Pinpoint the cell where the given text exists, returning its (X, Y) midpoint coordinate. 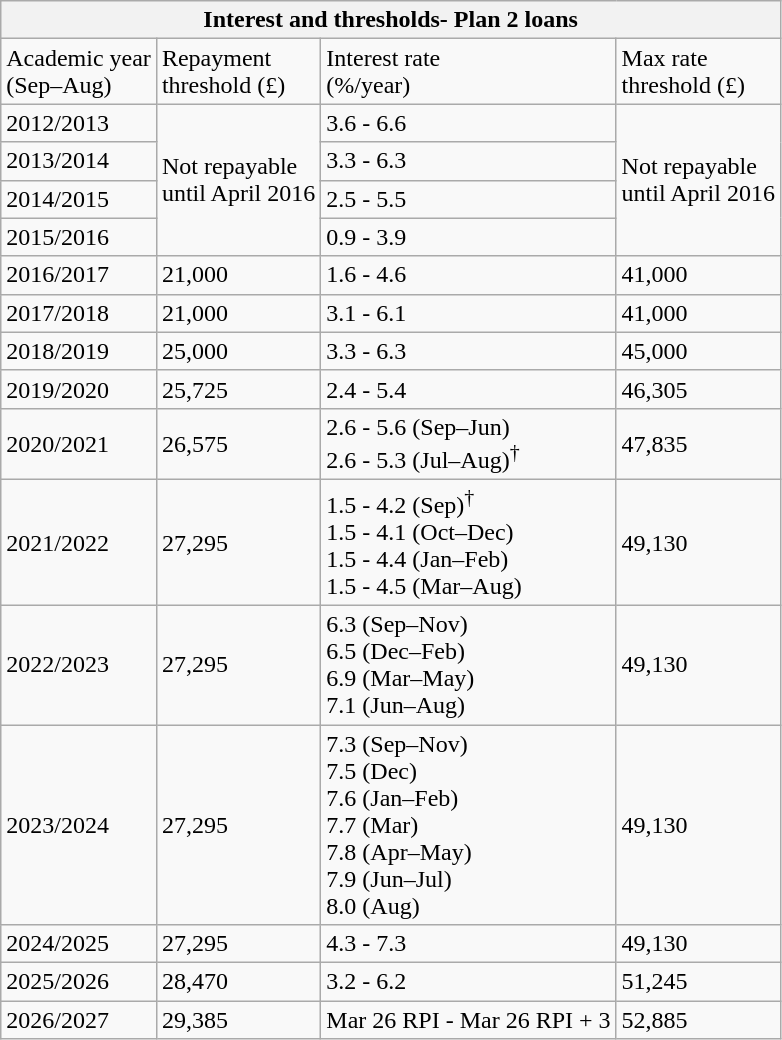
2023/2024 (79, 825)
28,470 (238, 982)
3.2 - 6.2 (468, 982)
2018/2019 (79, 351)
4.3 - 7.3 (468, 944)
6.3 (Sep–Nov)6.5 (Dec–Feb)6.9 (Mar–May)7.1 (Jun–Aug) (468, 664)
2024/2025 (79, 944)
52,885 (698, 1020)
Repaymentthreshold (£) (238, 72)
2012/2013 (79, 123)
2026/2027 (79, 1020)
2.4 - 5.4 (468, 389)
45,000 (698, 351)
3.1 - 6.1 (468, 313)
25,725 (238, 389)
26,575 (238, 444)
25,000 (238, 351)
47,835 (698, 444)
1.6 - 4.6 (468, 275)
1.5 - 4.2 (Sep)†1.5 - 4.1 (Oct–Dec)1.5 - 4.4 (Jan–Feb)1.5 - 4.5 (Mar–Aug) (468, 543)
Max ratethreshold (£) (698, 72)
2019/2020 (79, 389)
Interest rate(%/year) (468, 72)
Mar 26 RPI - Mar 26 RPI + 3 (468, 1020)
2.5 - 5.5 (468, 199)
2013/2014 (79, 161)
2022/2023 (79, 664)
Interest and thresholds- Plan 2 loans (391, 20)
0.9 - 3.9 (468, 237)
7.3 (Sep–Nov)7.5 (Dec)7.6 (Jan–Feb)7.7 (Mar)7.8 (Apr–May)7.9 (Jun–Jul)8.0 (Aug) (468, 825)
46,305 (698, 389)
29,385 (238, 1020)
2017/2018 (79, 313)
2020/2021 (79, 444)
2021/2022 (79, 543)
2015/2016 (79, 237)
3.6 - 6.6 (468, 123)
2025/2026 (79, 982)
2014/2015 (79, 199)
Academic year(Sep–Aug) (79, 72)
51,245 (698, 982)
2016/2017 (79, 275)
2.6 - 5.6 (Sep–Jun)2.6 - 5.3 (Jul–Aug)† (468, 444)
